Pinpoint the cell where the given text exists, returning its (x, y) midpoint coordinate. 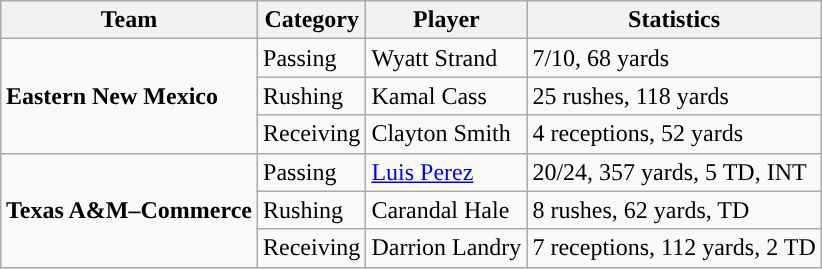
20/24, 357 yards, 5 TD, INT (674, 172)
Darrion Landry (446, 248)
7 receptions, 112 yards, 2 TD (674, 248)
Texas A&M–Commerce (128, 210)
Wyatt Strand (446, 58)
Luis Perez (446, 172)
Carandal Hale (446, 210)
4 receptions, 52 yards (674, 134)
8 rushes, 62 yards, TD (674, 210)
Statistics (674, 20)
Category (312, 20)
7/10, 68 yards (674, 58)
Team (128, 20)
25 rushes, 118 yards (674, 96)
Eastern New Mexico (128, 96)
Player (446, 20)
Clayton Smith (446, 134)
Kamal Cass (446, 96)
